For the text-containing cell, return its midpoint in (X, Y) coordinate format. 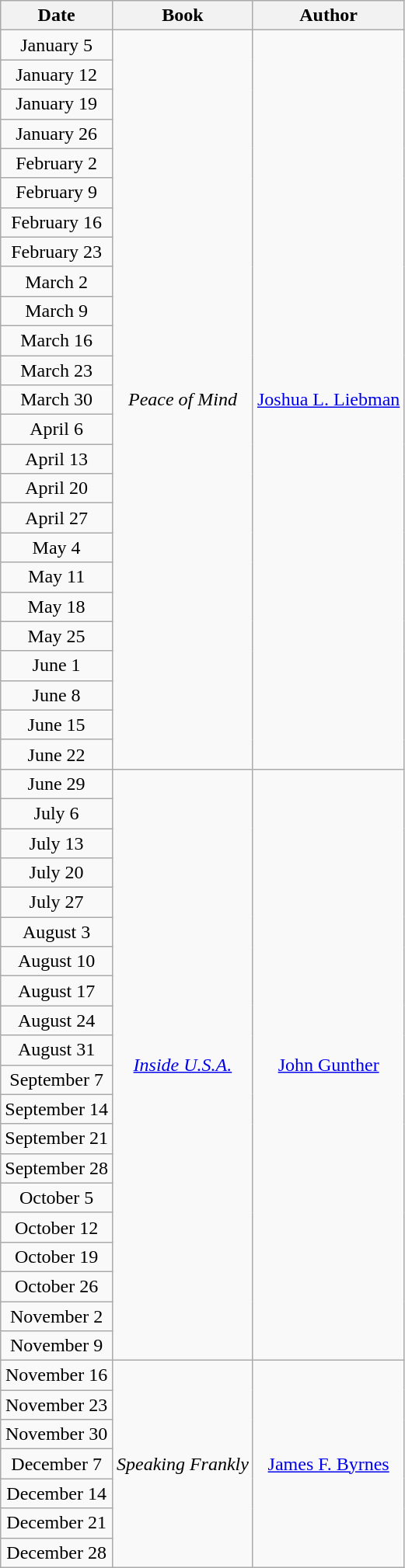
October 26 (57, 1286)
June 29 (57, 784)
Book (182, 16)
July 6 (57, 813)
May 25 (57, 636)
Author (328, 16)
February 9 (57, 193)
June 22 (57, 754)
James F. Byrnes (328, 1464)
March 16 (57, 340)
August 10 (57, 961)
January 5 (57, 45)
March 2 (57, 281)
May 18 (57, 607)
April 20 (57, 488)
November 30 (57, 1434)
April 13 (57, 459)
June 8 (57, 695)
May 4 (57, 548)
September 28 (57, 1168)
March 30 (57, 400)
June 1 (57, 666)
November 16 (57, 1375)
March 9 (57, 311)
March 23 (57, 370)
February 16 (57, 222)
October 5 (57, 1198)
August 24 (57, 1020)
February 23 (57, 252)
Peace of Mind (182, 400)
September 14 (57, 1109)
Inside U.S.A. (182, 1064)
September 21 (57, 1139)
April 6 (57, 429)
June 15 (57, 725)
December 21 (57, 1523)
January 19 (57, 104)
Speaking Frankly (182, 1464)
August 3 (57, 932)
Date (57, 16)
August 17 (57, 991)
December 28 (57, 1552)
John Gunther (328, 1064)
November 2 (57, 1316)
February 2 (57, 163)
August 31 (57, 1050)
Joshua L. Liebman (328, 400)
January 12 (57, 75)
October 12 (57, 1227)
May 11 (57, 577)
December 14 (57, 1493)
April 27 (57, 518)
November 9 (57, 1346)
November 23 (57, 1405)
July 20 (57, 873)
January 26 (57, 134)
July 13 (57, 843)
October 19 (57, 1257)
December 7 (57, 1464)
July 27 (57, 902)
September 7 (57, 1080)
